Extract the (x, y) coordinate from the center of the cell holding the provided text.  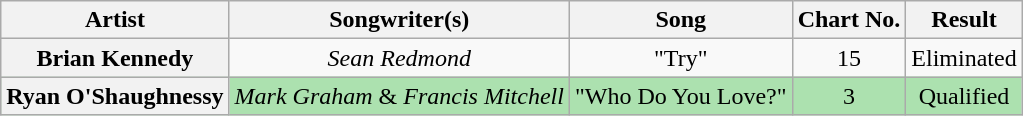
Brian Kennedy (115, 58)
Eliminated (964, 58)
15 (849, 58)
Sean Redmond (399, 58)
Result (964, 20)
Ryan O'Shaughnessy (115, 96)
Song (680, 20)
Songwriter(s) (399, 20)
3 (849, 96)
Qualified (964, 96)
Artist (115, 20)
"Who Do You Love?" (680, 96)
"Try" (680, 58)
Chart No. (849, 20)
Mark Graham & Francis Mitchell (399, 96)
